Determine the [X, Y] coordinate at the center of the cell enclosing the given text.  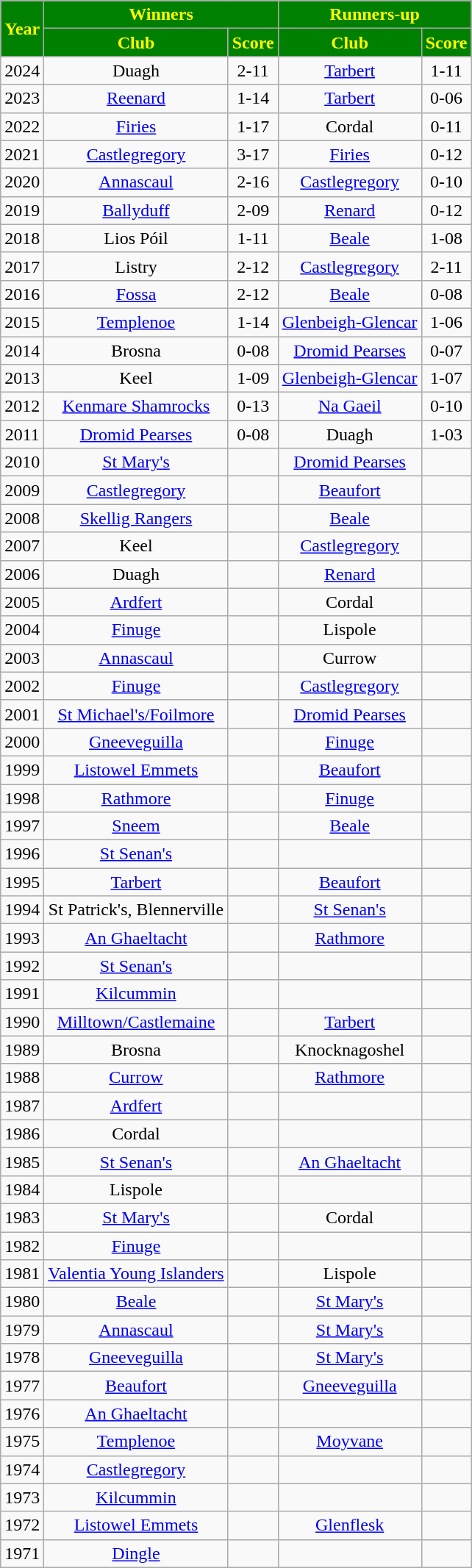
2012 [22, 407]
2014 [22, 351]
0-13 [253, 407]
Year [22, 29]
2000 [22, 742]
1984 [22, 1189]
St Michael's/Foilmore [136, 714]
0-11 [446, 126]
Milltown/Castlemaine [136, 1022]
2019 [22, 210]
2018 [22, 238]
0-06 [446, 99]
Moyvane [350, 1442]
1997 [22, 826]
St Patrick's, Blennerville [136, 910]
Dingle [136, 1553]
Knocknagoshel [350, 1050]
2016 [22, 294]
2010 [22, 462]
1-09 [253, 379]
1-06 [446, 322]
1993 [22, 938]
1973 [22, 1497]
1989 [22, 1050]
1971 [22, 1553]
2020 [22, 182]
1995 [22, 882]
2007 [22, 546]
1988 [22, 1078]
2009 [22, 490]
1994 [22, 910]
1996 [22, 854]
1975 [22, 1442]
2004 [22, 630]
2024 [22, 71]
1998 [22, 798]
2021 [22, 154]
Kenmare Shamrocks [136, 407]
2002 [22, 686]
1992 [22, 966]
Valentia Young Islanders [136, 1274]
1999 [22, 770]
0-07 [446, 351]
2-09 [253, 210]
Sneem [136, 826]
Na Gaeil [350, 407]
1986 [22, 1134]
1978 [22, 1358]
2022 [22, 126]
1979 [22, 1330]
Skellig Rangers [136, 518]
2001 [22, 714]
2006 [22, 574]
Fossa [136, 294]
1987 [22, 1106]
1972 [22, 1525]
1985 [22, 1161]
1-07 [446, 379]
Ballyduff [136, 210]
2017 [22, 266]
1991 [22, 994]
1976 [22, 1414]
2003 [22, 658]
1-17 [253, 126]
Lios Póil [136, 238]
Listry [136, 266]
1983 [22, 1217]
3-17 [253, 154]
Glenflesk [350, 1525]
1982 [22, 1246]
1977 [22, 1386]
2023 [22, 99]
2011 [22, 434]
1-08 [446, 238]
1981 [22, 1274]
2008 [22, 518]
1974 [22, 1469]
Runners-up [375, 15]
Reenard [136, 99]
1990 [22, 1022]
2013 [22, 379]
2015 [22, 322]
1980 [22, 1302]
Winners [161, 15]
2005 [22, 602]
2-16 [253, 182]
1-03 [446, 434]
